For the text-containing cell, return its midpoint in [x, y] coordinate format. 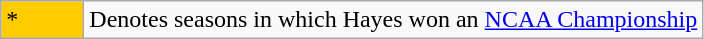
Denotes seasons in which Hayes won an NCAA Championship [394, 20]
* [42, 20]
